Pinpoint the cell where the given text exists, returning its (X, Y) midpoint coordinate. 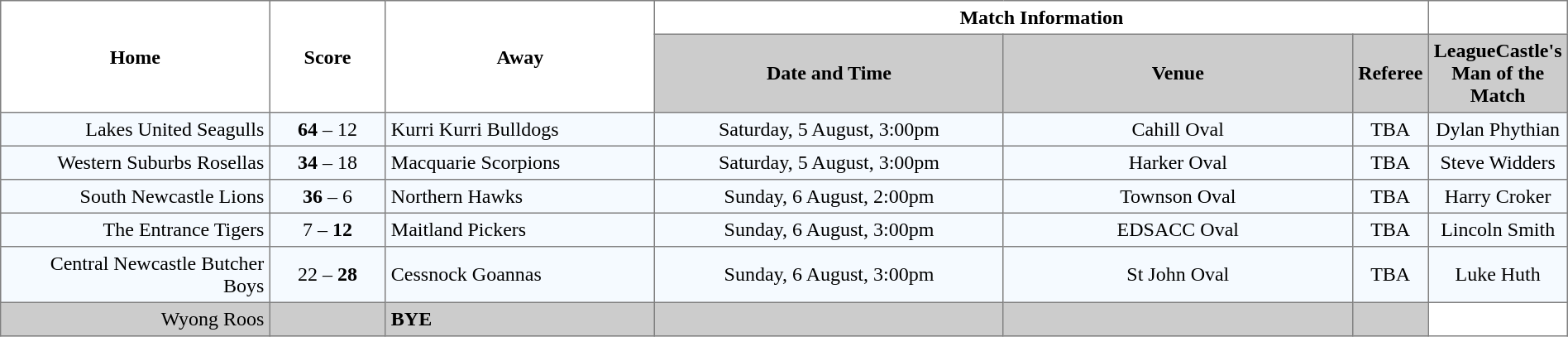
36 – 6 (327, 196)
Sunday, 6 August, 2:00pm (829, 196)
St John Oval (1178, 275)
Lakes United Seagulls (136, 129)
Home (136, 56)
Match Information (1042, 17)
Kurri Kurri Bulldogs (520, 129)
Steve Widders (1498, 162)
EDSACC Oval (1178, 229)
Harry Croker (1498, 196)
Score (327, 56)
The Entrance Tigers (136, 229)
Cahill Oval (1178, 129)
Dylan Phythian (1498, 129)
34 – 18 (327, 162)
LeagueCastle's Man of the Match (1498, 73)
Townson Oval (1178, 196)
Referee (1390, 73)
22 – 28 (327, 275)
Date and Time (829, 73)
7 – 12 (327, 229)
South Newcastle Lions (136, 196)
Central Newcastle Butcher Boys (136, 275)
Wyong Roos (136, 319)
Maitland Pickers (520, 229)
Cessnock Goannas (520, 275)
Venue (1178, 73)
64 – 12 (327, 129)
Lincoln Smith (1498, 229)
Luke Huth (1498, 275)
Western Suburbs Rosellas (136, 162)
Macquarie Scorpions (520, 162)
Away (520, 56)
Northern Hawks (520, 196)
BYE (520, 319)
Harker Oval (1178, 162)
